Identify which cell holds the provided text, then report its (X, Y) central coordinate. 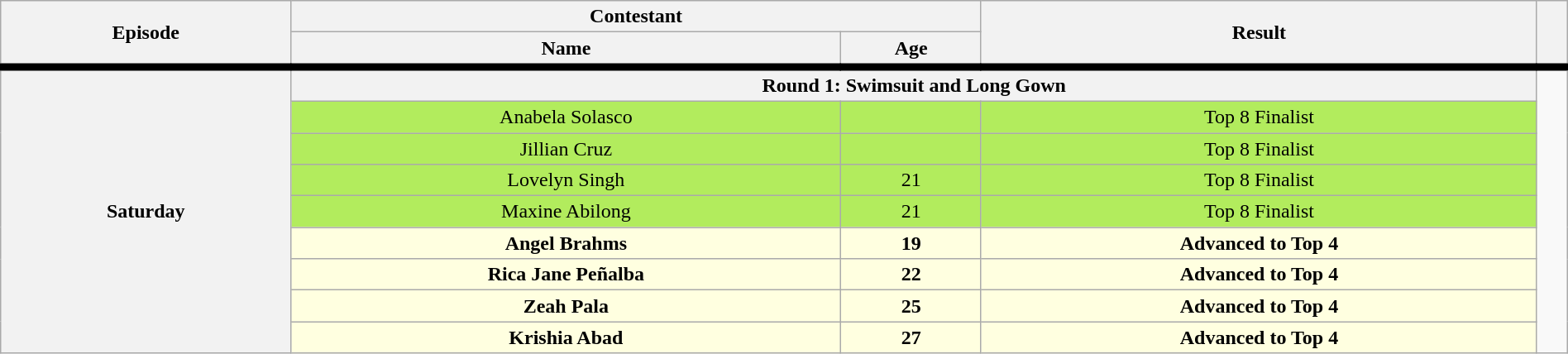
Round 1: Swimsuit and Long Gown (915, 84)
Anabela Solasco (566, 117)
Maxine Abilong (566, 212)
Name (566, 50)
Saturday (146, 210)
Age (911, 50)
Lovelyn Singh (566, 180)
25 (911, 306)
Contestant (637, 17)
19 (911, 243)
Krishia Abad (566, 337)
Rica Jane Peñalba (566, 275)
Jillian Cruz (566, 148)
22 (911, 275)
Result (1259, 34)
Episode (146, 34)
27 (911, 337)
Angel Brahms (566, 243)
Zeah Pala (566, 306)
